Identify which cell holds the provided text, then report its [x, y] central coordinate. 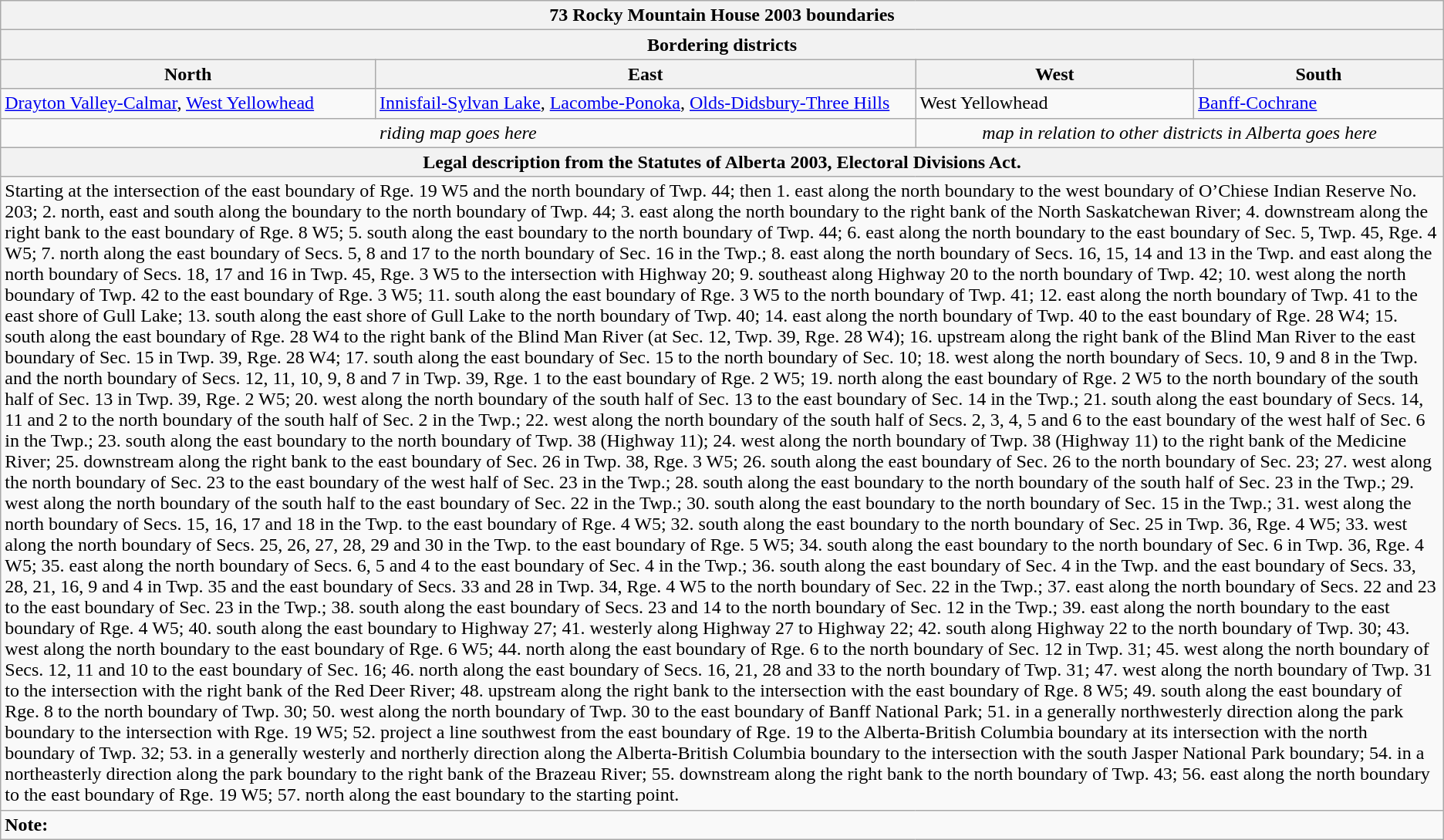
riding map goes here [458, 133]
West Yellowhead [1055, 103]
North [188, 74]
73 Rocky Mountain House 2003 boundaries [722, 15]
Innisfail-Sylvan Lake, Lacombe-Ponoka, Olds-Didsbury-Three Hills [646, 103]
Note: [722, 825]
Drayton Valley-Calmar, West Yellowhead [188, 103]
East [646, 74]
West [1055, 74]
Banff-Cochrane [1319, 103]
Bordering districts [722, 45]
map in relation to other districts in Alberta goes here [1179, 133]
Legal description from the Statutes of Alberta 2003, Electoral Divisions Act. [722, 162]
South [1319, 74]
